Scan for the cell matching the given text and deliver its (X, Y) coordinate at center. 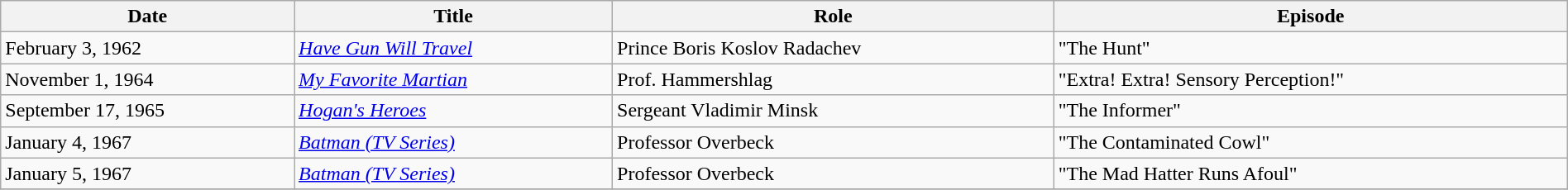
"The Informer" (1310, 111)
Title (453, 17)
Episode (1310, 17)
November 1, 1964 (147, 79)
Prof. Hammershlag (834, 79)
Sergeant Vladimir Minsk (834, 111)
February 3, 1962 (147, 48)
My Favorite Martian (453, 79)
Prince Boris Koslov Radachev (834, 48)
Date (147, 17)
"Extra! Extra! Sensory Perception!" (1310, 79)
"The Contaminated Cowl" (1310, 142)
"The Mad Hatter Runs Afoul" (1310, 173)
Hogan's Heroes (453, 111)
September 17, 1965 (147, 111)
January 4, 1967 (147, 142)
Have Gun Will Travel (453, 48)
January 5, 1967 (147, 173)
"The Hunt" (1310, 48)
Role (834, 17)
